Detect which cell encompasses the target text, then output its (X, Y) center coordinate. 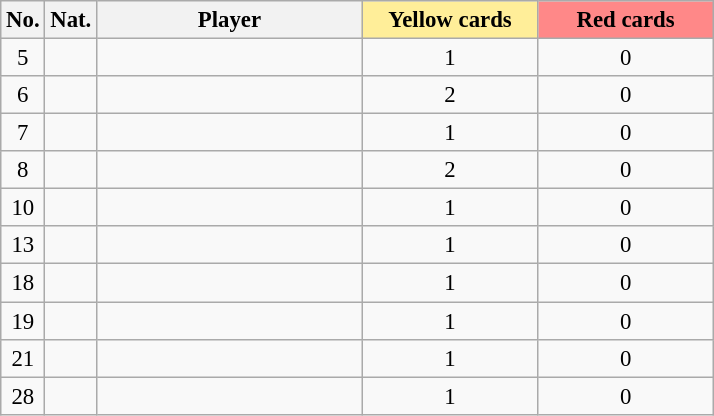
28 (23, 396)
Yellow cards (450, 20)
21 (23, 358)
Red cards (626, 20)
5 (23, 58)
8 (23, 170)
10 (23, 208)
13 (23, 245)
Nat. (71, 20)
7 (23, 133)
19 (23, 321)
No. (23, 20)
Player (230, 20)
6 (23, 95)
18 (23, 283)
